Identify which cell holds the provided text, then report its (x, y) central coordinate. 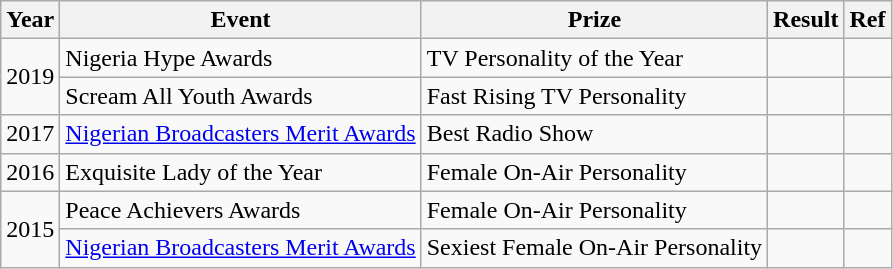
Prize (594, 20)
Ref (868, 20)
Exquisite Lady of the Year (240, 172)
Scream All Youth Awards (240, 96)
Result (806, 20)
Event (240, 20)
2017 (30, 134)
2016 (30, 172)
Best Radio Show (594, 134)
2015 (30, 229)
Fast Rising TV Personality (594, 96)
Peace Achievers Awards (240, 210)
2019 (30, 77)
TV Personality of the Year (594, 58)
Nigeria Hype Awards (240, 58)
Sexiest Female On-Air Personality (594, 248)
Year (30, 20)
